Capture the cell that displays the provided text and extract its [X, Y] central coordinate. 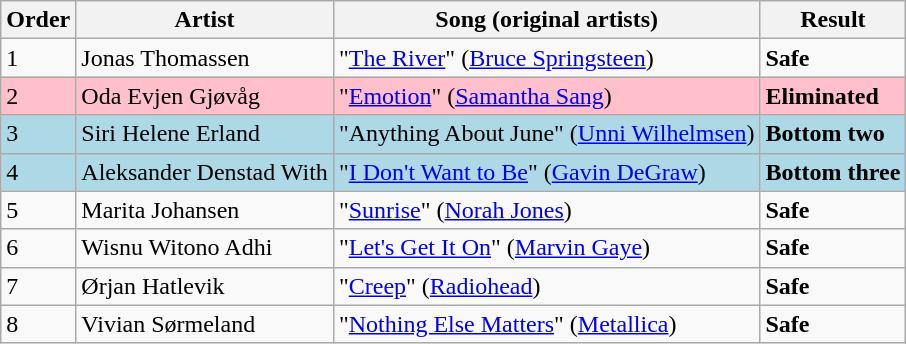
1 [38, 58]
Jonas Thomassen [205, 58]
3 [38, 134]
Aleksander Denstad With [205, 172]
2 [38, 96]
Artist [205, 20]
Siri Helene Erland [205, 134]
"Nothing Else Matters" (Metallica) [546, 324]
4 [38, 172]
"Emotion" (Samantha Sang) [546, 96]
Song (original artists) [546, 20]
"Let's Get It On" (Marvin Gaye) [546, 248]
Result [833, 20]
"Anything About June" (Unni Wilhelmsen) [546, 134]
8 [38, 324]
"The River" (Bruce Springsteen) [546, 58]
Marita Johansen [205, 210]
"Creep" (Radiohead) [546, 286]
Vivian Sørmeland [205, 324]
7 [38, 286]
Order [38, 20]
"Sunrise" (Norah Jones) [546, 210]
Bottom two [833, 134]
Oda Evjen Gjøvåg [205, 96]
Bottom three [833, 172]
Eliminated [833, 96]
5 [38, 210]
6 [38, 248]
Ørjan Hatlevik [205, 286]
Wisnu Witono Adhi [205, 248]
"I Don't Want to Be" (Gavin DeGraw) [546, 172]
